Determine the (x, y) coordinate at the center of the cell enclosing the given text.  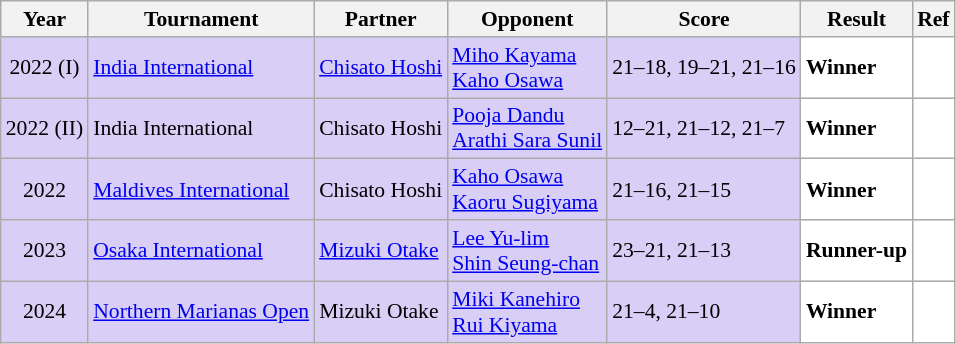
Ref (933, 19)
2023 (44, 250)
Kaho Osawa Kaoru Sugiyama (527, 190)
Osaka International (201, 250)
Maldives International (201, 190)
Score (704, 19)
21–16, 21–15 (704, 190)
2022 (I) (44, 68)
Opponent (527, 19)
2024 (44, 312)
Result (856, 19)
2022 (II) (44, 128)
Partner (380, 19)
2022 (44, 190)
Runner-up (856, 250)
23–21, 21–13 (704, 250)
12–21, 21–12, 21–7 (704, 128)
Miki Kanehiro Rui Kiyama (527, 312)
Northern Marianas Open (201, 312)
Miho Kayama Kaho Osawa (527, 68)
Pooja Dandu Arathi Sara Sunil (527, 128)
21–18, 19–21, 21–16 (704, 68)
21–4, 21–10 (704, 312)
Lee Yu-lim Shin Seung-chan (527, 250)
Year (44, 19)
Tournament (201, 19)
